Provide the (X, Y) coordinate of the cell's center where the given text is located.  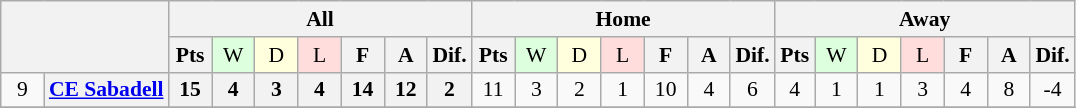
10 (666, 90)
All (320, 19)
11 (494, 90)
8 (1008, 90)
12 (406, 90)
9 (22, 90)
CE Sabadell (106, 90)
6 (752, 90)
14 (362, 90)
-4 (1052, 90)
Home (624, 19)
Away (925, 19)
15 (190, 90)
